Determine the (x, y) coordinate at the center of the cell enclosing the given text.  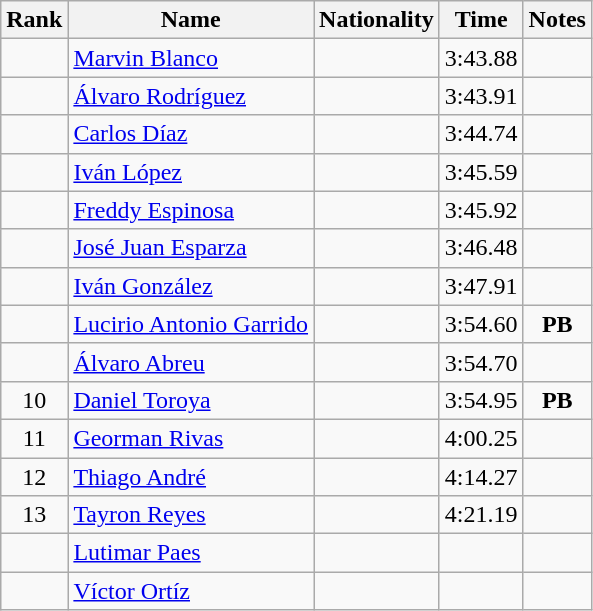
3:43.88 (481, 58)
Notes (557, 20)
3:45.92 (481, 210)
Rank (34, 20)
José Juan Esparza (191, 248)
3:47.91 (481, 286)
Iván López (191, 172)
Time (481, 20)
Thiago André (191, 477)
11 (34, 438)
12 (34, 477)
3:45.59 (481, 172)
Daniel Toroya (191, 400)
3:54.60 (481, 324)
3:54.95 (481, 400)
Tayron Reyes (191, 515)
Georman Rivas (191, 438)
4:14.27 (481, 477)
Freddy Espinosa (191, 210)
Álvaro Rodríguez (191, 96)
3:46.48 (481, 248)
Carlos Díaz (191, 134)
4:00.25 (481, 438)
Nationality (377, 20)
Lutimar Paes (191, 553)
3:43.91 (481, 96)
4:21.19 (481, 515)
13 (34, 515)
Name (191, 20)
3:44.74 (481, 134)
Lucirio Antonio Garrido (191, 324)
Álvaro Abreu (191, 362)
Iván González (191, 286)
Víctor Ortíz (191, 591)
10 (34, 400)
Marvin Blanco (191, 58)
3:54.70 (481, 362)
